Detect which cell encompasses the target text, then output its (x, y) center coordinate. 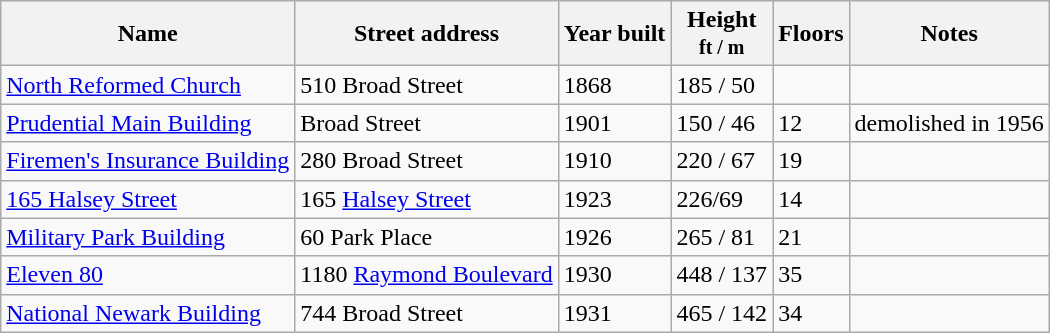
1180 Raymond Boulevard (426, 275)
465 / 142 (722, 313)
12 (811, 123)
1923 (614, 199)
1868 (614, 85)
35 (811, 275)
265 / 81 (722, 237)
Heightft / m (722, 34)
1910 (614, 161)
34 (811, 313)
185 / 50 (722, 85)
demolished in 1956 (949, 123)
1930 (614, 275)
Prudential Main Building (148, 123)
Name (148, 34)
North Reformed Church (148, 85)
National Newark Building (148, 313)
60 Park Place (426, 237)
19 (811, 161)
220 / 67 (722, 161)
Floors (811, 34)
Firemen's Insurance Building (148, 161)
744 Broad Street (426, 313)
280 Broad Street (426, 161)
Year built (614, 34)
150 / 46 (722, 123)
14 (811, 199)
Broad Street (426, 123)
448 / 137 (722, 275)
1931 (614, 313)
510 Broad Street (426, 85)
226/69 (722, 199)
21 (811, 237)
1926 (614, 237)
Street address (426, 34)
Notes (949, 34)
1901 (614, 123)
Military Park Building (148, 237)
Eleven 80 (148, 275)
